Return the [X, Y] coordinate for the center point of the cell that contains the specified text.  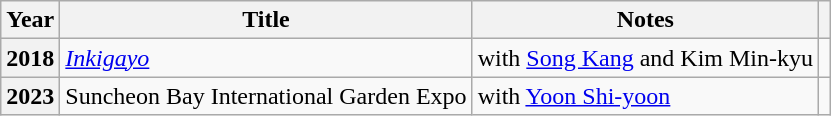
2023 [30, 96]
Suncheon Bay International Garden Expo [266, 96]
Year [30, 20]
with Song Kang and Kim Min-kyu [645, 58]
Inkigayo [266, 58]
2018 [30, 58]
Notes [645, 20]
Title [266, 20]
with Yoon Shi-yoon [645, 96]
